Determine the (x, y) coordinate at the center of the cell enclosing the given text.  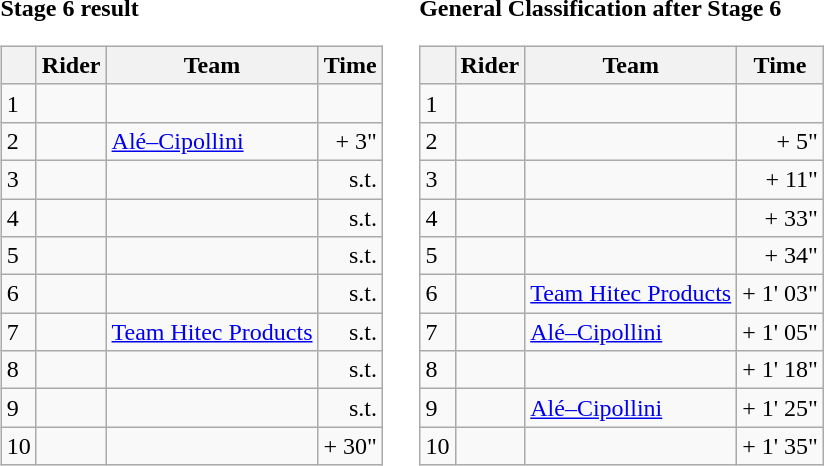
+ 1' 05" (780, 332)
+ 1' 18" (780, 370)
+ 11" (780, 179)
+ 1' 03" (780, 294)
+ 1' 35" (780, 446)
+ 1' 25" (780, 408)
+ 3" (350, 141)
+ 30" (350, 446)
+ 5" (780, 141)
+ 33" (780, 217)
+ 34" (780, 256)
